Pinpoint the cell where the given text exists, returning its [x, y] midpoint coordinate. 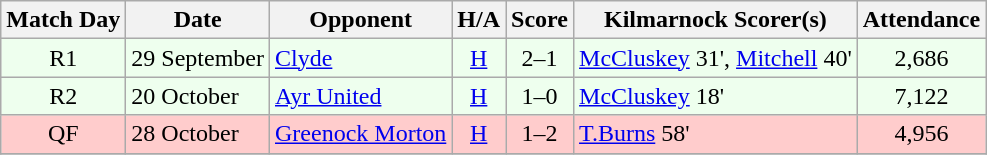
Date [198, 20]
H/A [479, 20]
29 September [198, 58]
Attendance [921, 20]
Opponent [360, 20]
Match Day [64, 20]
Score [540, 20]
2–1 [540, 58]
1–2 [540, 134]
McCluskey 31', Mitchell 40' [716, 58]
7,122 [921, 96]
R1 [64, 58]
4,956 [921, 134]
20 October [198, 96]
Kilmarnock Scorer(s) [716, 20]
T.Burns 58' [716, 134]
R2 [64, 96]
1–0 [540, 96]
Ayr United [360, 96]
28 October [198, 134]
QF [64, 134]
Greenock Morton [360, 134]
Clyde [360, 58]
McCluskey 18' [716, 96]
2,686 [921, 58]
